Return (x, y) of the center of cell containing provided text 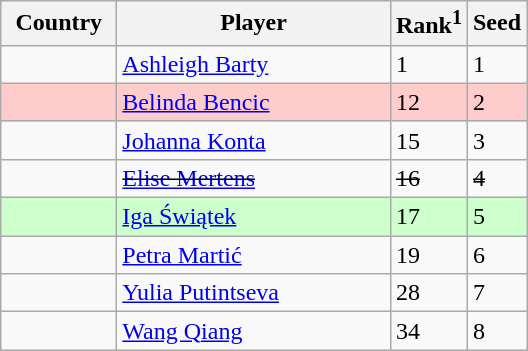
5 (496, 217)
Player (254, 24)
Belinda Bencic (254, 102)
Petra Martić (254, 255)
15 (428, 140)
Johanna Konta (254, 140)
8 (496, 331)
12 (428, 102)
Country (59, 24)
34 (428, 331)
7 (496, 293)
3 (496, 140)
Wang Qiang (254, 331)
2 (496, 102)
Yulia Putintseva (254, 293)
6 (496, 255)
4 (496, 178)
28 (428, 293)
Seed (496, 24)
17 (428, 217)
Rank1 (428, 24)
Elise Mertens (254, 178)
Ashleigh Barty (254, 64)
Iga Świątek (254, 217)
19 (428, 255)
16 (428, 178)
